Extract the (x, y) coordinate from the center of the cell holding the provided text.  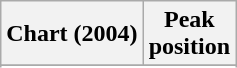
Peakposition (189, 34)
Chart (2004) (72, 34)
